From the cell containing the given text, extract its center point as [X, Y] coordinate. 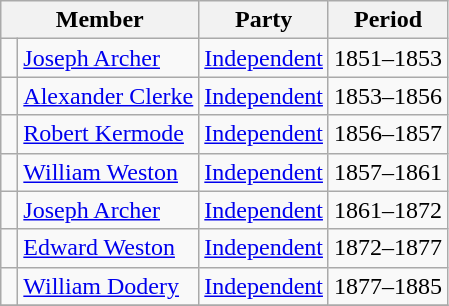
1851–1853 [388, 58]
1872–1877 [388, 248]
Period [388, 20]
1853–1856 [388, 96]
Alexander Clerke [108, 96]
1861–1872 [388, 210]
1856–1857 [388, 134]
1877–1885 [388, 286]
William Weston [108, 172]
Robert Kermode [108, 134]
William Dodery [108, 286]
Member [100, 20]
Edward Weston [108, 248]
1857–1861 [388, 172]
Party [264, 20]
